Locate the cell with the specified text and output its [X, Y] center coordinate. 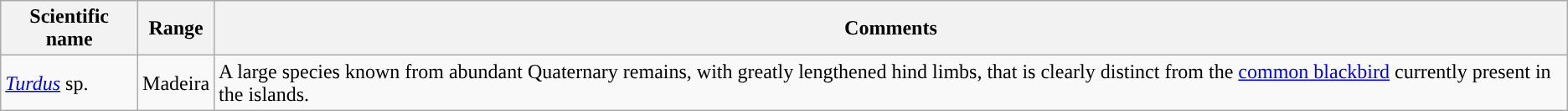
Turdus sp. [70, 82]
Scientific name [70, 29]
Madeira [176, 82]
Range [176, 29]
Comments [891, 29]
